Extract the (X, Y) coordinate from the center of the cell holding the provided text.  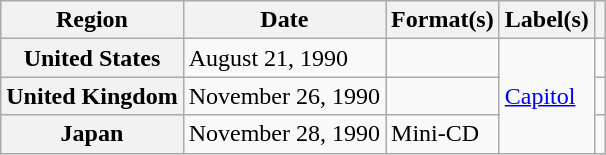
Mini-CD (443, 134)
Date (284, 20)
Region (92, 20)
United States (92, 58)
November 26, 1990 (284, 96)
November 28, 1990 (284, 134)
August 21, 1990 (284, 58)
Label(s) (546, 20)
Japan (92, 134)
Capitol (546, 96)
Format(s) (443, 20)
United Kingdom (92, 96)
